From the cell containing the given text, extract its center point as (x, y) coordinate. 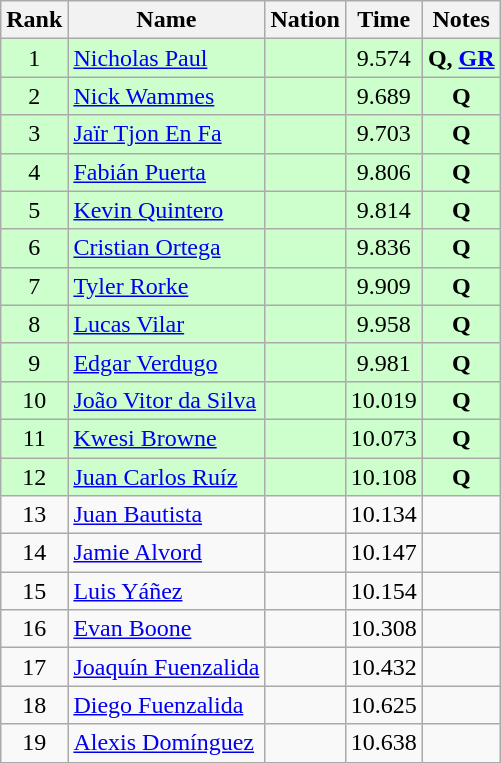
13 (34, 515)
Kwesi Browne (166, 438)
Fabián Puerta (166, 172)
Nicholas Paul (166, 58)
Notes (461, 20)
8 (34, 324)
Luis Yáñez (166, 591)
Jamie Alvord (166, 553)
2 (34, 96)
Kevin Quintero (166, 210)
4 (34, 172)
Evan Boone (166, 629)
10.154 (384, 591)
9.814 (384, 210)
10.019 (384, 400)
9.574 (384, 58)
9.806 (384, 172)
Cristian Ortega (166, 248)
9.958 (384, 324)
14 (34, 553)
19 (34, 743)
Joaquín Fuenzalida (166, 667)
Juan Carlos Ruíz (166, 477)
Rank (34, 20)
João Vitor da Silva (166, 400)
10.108 (384, 477)
Name (166, 20)
5 (34, 210)
16 (34, 629)
15 (34, 591)
9.981 (384, 362)
10.147 (384, 553)
Lucas Vilar (166, 324)
7 (34, 286)
10.308 (384, 629)
Alexis Domínguez (166, 743)
Q, GR (461, 58)
Nick Wammes (166, 96)
9 (34, 362)
10.625 (384, 705)
Nation (305, 20)
10 (34, 400)
10.134 (384, 515)
9.836 (384, 248)
12 (34, 477)
18 (34, 705)
10.073 (384, 438)
17 (34, 667)
10.432 (384, 667)
Time (384, 20)
6 (34, 248)
Edgar Verdugo (166, 362)
Jaïr Tjon En Fa (166, 134)
10.638 (384, 743)
9.703 (384, 134)
9.689 (384, 96)
Tyler Rorke (166, 286)
Juan Bautista (166, 515)
9.909 (384, 286)
3 (34, 134)
Diego Fuenzalida (166, 705)
11 (34, 438)
1 (34, 58)
